Determine the (x, y) coordinate at the center of the cell enclosing the given text.  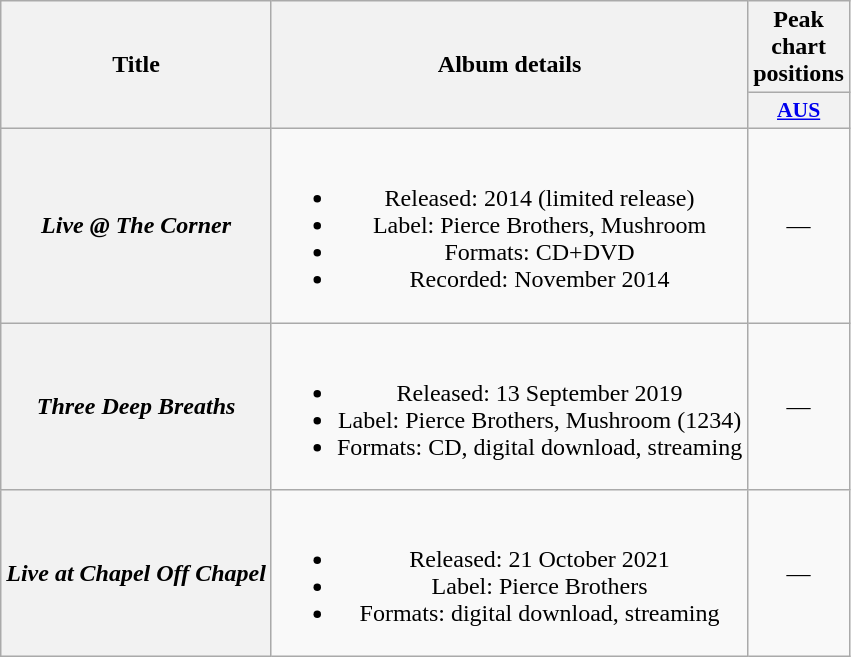
Live @ The Corner (136, 225)
Live at Chapel Off Chapel (136, 574)
Released: 21 October 2021Label: Pierce BrothersFormats: digital download, streaming (509, 574)
Three Deep Breaths (136, 406)
Title (136, 65)
Peak chart positions (799, 47)
AUS (799, 111)
Released: 13 September 2019Label: Pierce Brothers, Mushroom (1234)Formats: CD, digital download, streaming (509, 406)
Released: 2014 (limited release)Label: Pierce Brothers, MushroomFormats: CD+DVDRecorded: November 2014 (509, 225)
Album details (509, 65)
